Extract the (x, y) coordinate from the center of the cell holding the provided text.  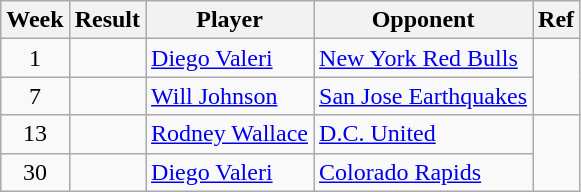
San Jose Earthquakes (424, 96)
Opponent (424, 20)
13 (35, 134)
Result (107, 20)
30 (35, 172)
Colorado Rapids (424, 172)
1 (35, 58)
New York Red Bulls (424, 58)
Player (230, 20)
D.C. United (424, 134)
7 (35, 96)
Ref (556, 20)
Week (35, 20)
Will Johnson (230, 96)
Rodney Wallace (230, 134)
